For the text-containing cell, return its midpoint in [X, Y] coordinate format. 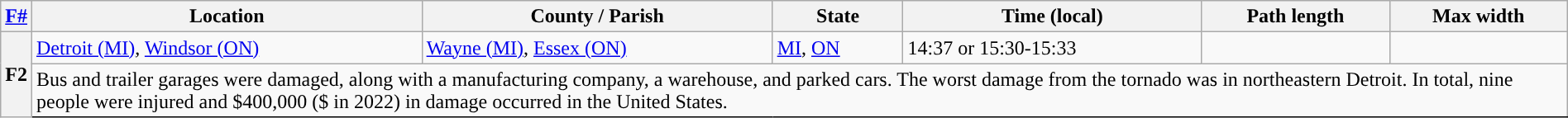
Detroit (MI), Windsor (ON) [227, 48]
F2 [17, 74]
Time (local) [1052, 17]
Max width [1479, 17]
County / Parish [597, 17]
F# [17, 17]
Location [227, 17]
Wayne (MI), Essex (ON) [597, 48]
State [838, 17]
Path length [1295, 17]
14:37 or 15:30-15:33 [1052, 48]
MI, ON [838, 48]
